Determine the (x, y) coordinate at the center of the cell enclosing the given text.  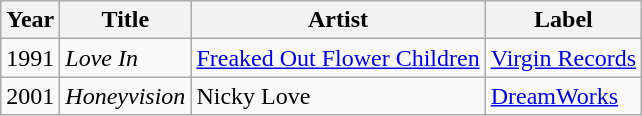
Freaked Out Flower Children (338, 58)
Nicky Love (338, 96)
Label (563, 20)
2001 (30, 96)
Honeyvision (126, 96)
Love In (126, 58)
Title (126, 20)
1991 (30, 58)
DreamWorks (563, 96)
Virgin Records (563, 58)
Year (30, 20)
Artist (338, 20)
